For the text-containing cell, return its midpoint in [X, Y] coordinate format. 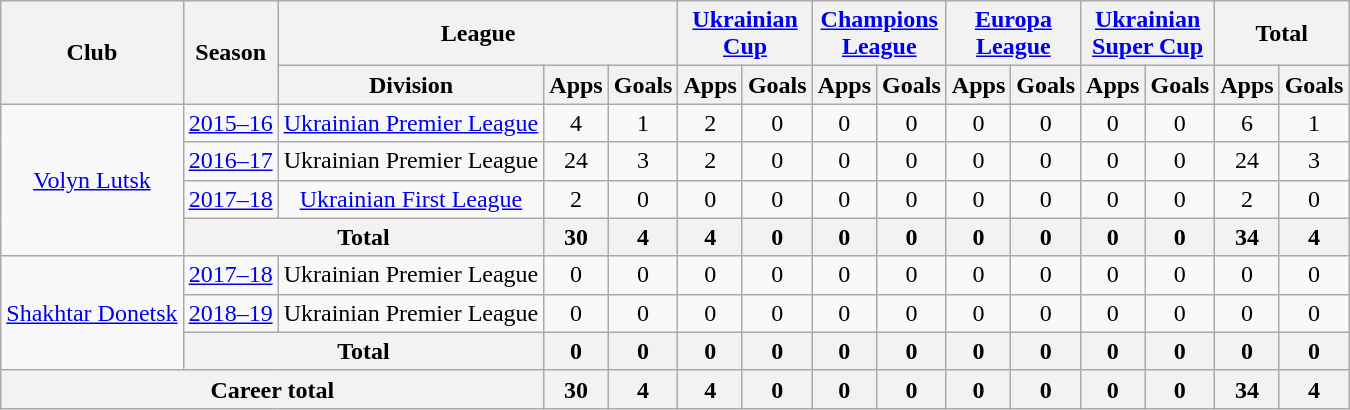
Shakhtar Donetsk [92, 313]
Ukrainian First League [411, 199]
ChampionsLeague [879, 34]
EuropaLeague [1013, 34]
2015–16 [230, 123]
Season [230, 52]
UkrainianCup [745, 34]
Career total [272, 389]
Division [411, 85]
Volyn Lutsk [92, 180]
6 [1247, 123]
Club [92, 52]
League [478, 34]
2016–17 [230, 161]
2018–19 [230, 313]
UkrainianSuper Cup [1148, 34]
